Determine the [x, y] coordinate at the center of the cell enclosing the given text.  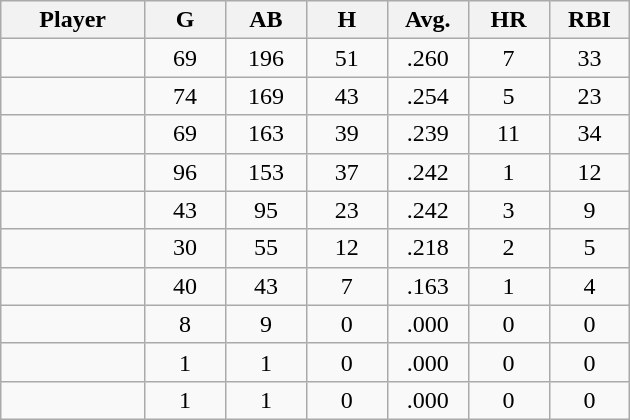
95 [266, 210]
3 [508, 210]
HR [508, 20]
74 [186, 96]
40 [186, 286]
33 [590, 58]
30 [186, 248]
11 [508, 134]
2 [508, 248]
.260 [428, 58]
96 [186, 172]
.239 [428, 134]
AB [266, 20]
163 [266, 134]
55 [266, 248]
153 [266, 172]
.163 [428, 286]
37 [346, 172]
51 [346, 58]
196 [266, 58]
8 [186, 324]
G [186, 20]
Player [73, 20]
.218 [428, 248]
169 [266, 96]
.254 [428, 96]
H [346, 20]
RBI [590, 20]
4 [590, 286]
34 [590, 134]
39 [346, 134]
Avg. [428, 20]
